Return the [x, y] coordinate for the center point of the cell that contains the specified text.  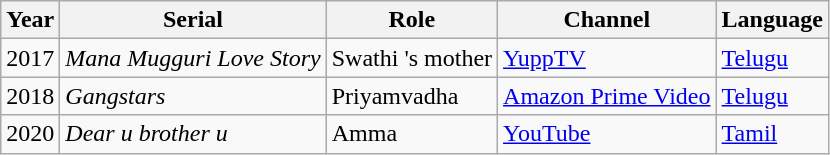
Swathi 's mother [412, 58]
Serial [193, 20]
Priyamvadha [412, 96]
Role [412, 20]
Channel [607, 20]
YouTube [607, 134]
Dear u brother u [193, 134]
Amazon Prime Video [607, 96]
2017 [30, 58]
Mana Mugguri Love Story [193, 58]
2018 [30, 96]
Amma [412, 134]
Gangstars [193, 96]
Tamil [772, 134]
YuppTV [607, 58]
Language [772, 20]
2020 [30, 134]
Year [30, 20]
